Scan for the cell matching the given text and deliver its (X, Y) coordinate at center. 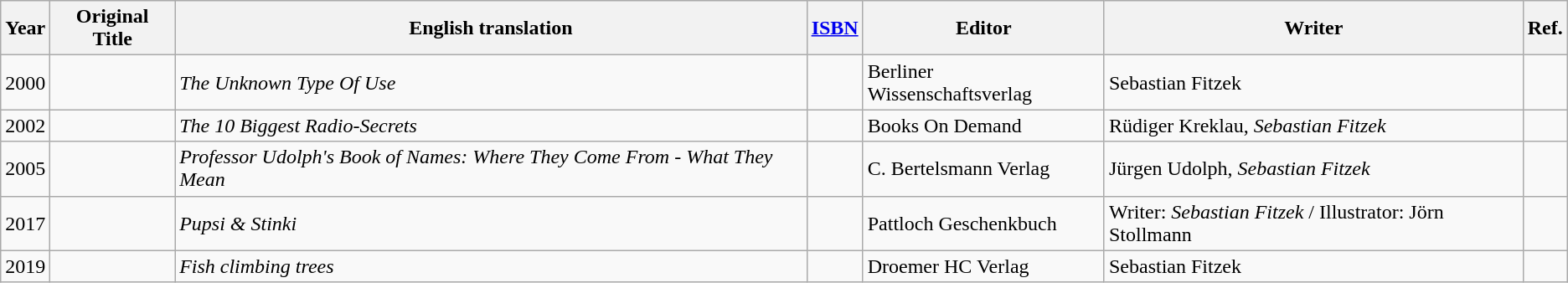
English translation (491, 28)
Year (25, 28)
2000 (25, 82)
Original Title (112, 28)
Editor (983, 28)
Writer: Sebastian Fitzek / Illustrator: Jörn Stollmann (1313, 223)
Professor Udolph's Book of Names: Where They Come From - What They Mean (491, 169)
Books On Demand (983, 126)
2017 (25, 223)
Pupsi & Stinki (491, 223)
Rüdiger Kreklau, Sebastian Fitzek (1313, 126)
C. Bertelsmann Verlag (983, 169)
ISBN (834, 28)
Jürgen Udolph, Sebastian Fitzek (1313, 169)
Ref. (1545, 28)
2005 (25, 169)
Pattloch Geschenkbuch (983, 223)
2019 (25, 266)
Berliner Wissenschaftsverlag (983, 82)
Fish climbing trees (491, 266)
Writer (1313, 28)
The 10 Biggest Radio-Secrets (491, 126)
2002 (25, 126)
Droemer HC Verlag (983, 266)
The Unknown Type Of Use (491, 82)
